Pinpoint the cell where the given text exists, returning its (x, y) midpoint coordinate. 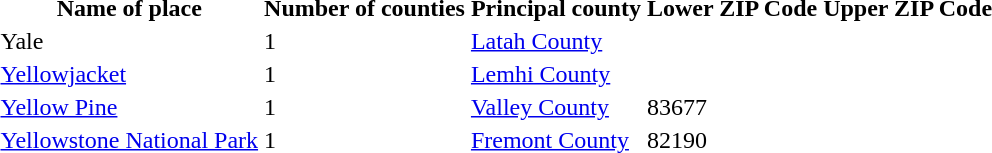
Valley County (556, 107)
Latah County (556, 41)
Lemhi County (556, 74)
83677 (732, 107)
